Find where the given text appears and provide that cell's center as [X, Y] coordinate. 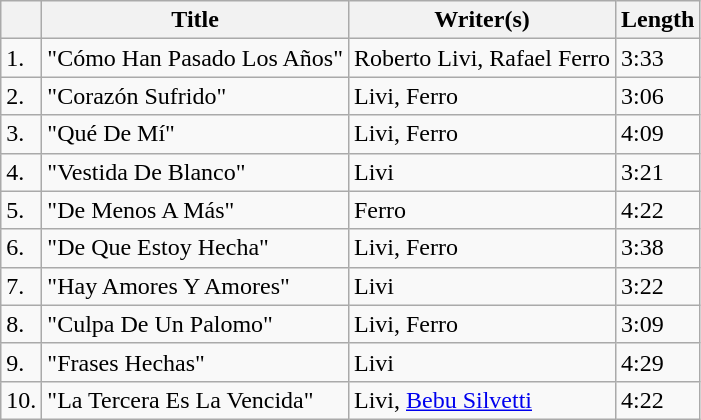
"Qué De Mí" [196, 134]
4. [22, 172]
Livi, Bebu Silvetti [482, 400]
3. [22, 134]
4:29 [657, 362]
4:09 [657, 134]
"Cómo Han Pasado Los Años" [196, 58]
Ferro [482, 210]
"Hay Amores Y Amores" [196, 286]
6. [22, 248]
10. [22, 400]
3:06 [657, 96]
3:38 [657, 248]
"De Que Estoy Hecha" [196, 248]
3:22 [657, 286]
8. [22, 324]
3:33 [657, 58]
9. [22, 362]
"De Menos A Más" [196, 210]
7. [22, 286]
Length [657, 20]
"La Tercera Es La Vencida" [196, 400]
Title [196, 20]
3:09 [657, 324]
Roberto Livi, Rafael Ferro [482, 58]
3:21 [657, 172]
2. [22, 96]
"Vestida De Blanco" [196, 172]
"Corazón Sufrido" [196, 96]
"Frases Hechas" [196, 362]
1. [22, 58]
5. [22, 210]
Writer(s) [482, 20]
"Culpa De Un Palomo" [196, 324]
